Return the [x, y] coordinate for the center point of the cell that contains the specified text.  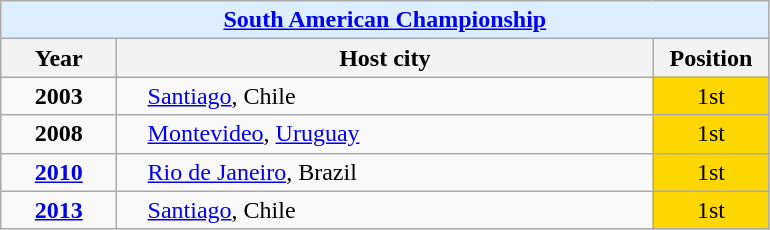
Rio de Janeiro, Brazil [385, 172]
2013 [59, 210]
Position [711, 58]
2010 [59, 172]
2003 [59, 96]
South American Championship [385, 20]
Montevideo, Uruguay [385, 134]
Year [59, 58]
Host city [385, 58]
2008 [59, 134]
